Pinpoint the cell where the given text exists, returning its [X, Y] midpoint coordinate. 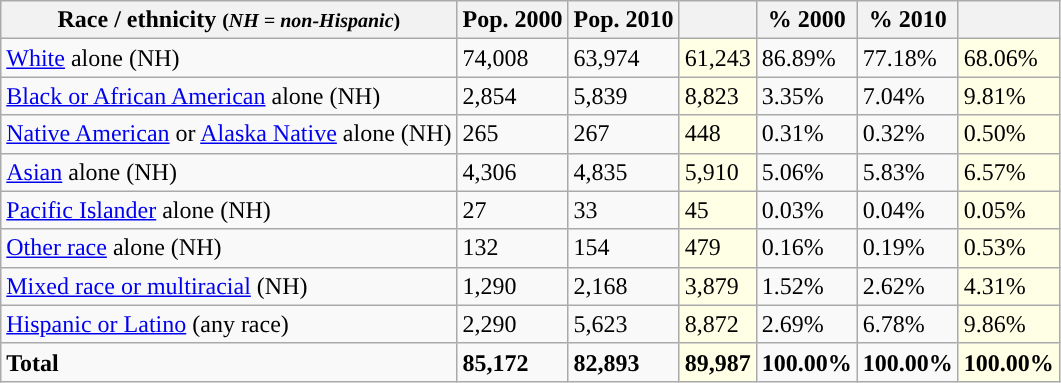
154 [624, 248]
4,835 [624, 172]
2,290 [512, 324]
Pop. 2000 [512, 20]
82,893 [624, 362]
265 [512, 134]
5,623 [624, 324]
68.06% [1008, 58]
5,910 [718, 172]
9.81% [1008, 96]
% 2010 [908, 20]
74,008 [512, 58]
0.53% [1008, 248]
White alone (NH) [229, 58]
Pop. 2010 [624, 20]
4,306 [512, 172]
5.06% [806, 172]
89,987 [718, 362]
2,168 [624, 286]
0.04% [908, 210]
0.50% [1008, 134]
2.62% [908, 286]
4.31% [1008, 286]
63,974 [624, 58]
2,854 [512, 96]
85,172 [512, 362]
5,839 [624, 96]
Asian alone (NH) [229, 172]
33 [624, 210]
9.86% [1008, 324]
Hispanic or Latino (any race) [229, 324]
0.16% [806, 248]
479 [718, 248]
Pacific Islander alone (NH) [229, 210]
45 [718, 210]
0.32% [908, 134]
86.89% [806, 58]
0.05% [1008, 210]
Other race alone (NH) [229, 248]
Black or African American alone (NH) [229, 96]
8,823 [718, 96]
Race / ethnicity (NH = non-Hispanic) [229, 20]
0.19% [908, 248]
448 [718, 134]
0.03% [806, 210]
Mixed race or multiracial (NH) [229, 286]
27 [512, 210]
6.57% [1008, 172]
% 2000 [806, 20]
1.52% [806, 286]
8,872 [718, 324]
132 [512, 248]
3.35% [806, 96]
2.69% [806, 324]
61,243 [718, 58]
6.78% [908, 324]
Total [229, 362]
3,879 [718, 286]
77.18% [908, 58]
1,290 [512, 286]
7.04% [908, 96]
0.31% [806, 134]
5.83% [908, 172]
267 [624, 134]
Native American or Alaska Native alone (NH) [229, 134]
